Determine the [X, Y] coordinate at the center of the cell enclosing the given text.  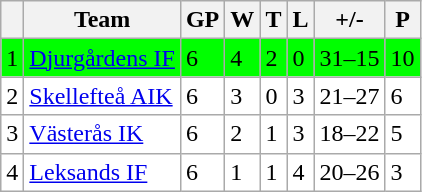
18–22 [350, 134]
10 [402, 58]
L [300, 20]
W [242, 20]
21–27 [350, 96]
GP [202, 20]
Team [102, 20]
Skellefteå AIK [102, 96]
5 [402, 134]
31–15 [350, 58]
Djurgårdens IF [102, 58]
20–26 [350, 172]
T [274, 20]
+/- [350, 20]
Västerås IK [102, 134]
Leksands IF [102, 172]
P [402, 20]
